Scan for the cell matching the given text and deliver its (X, Y) coordinate at center. 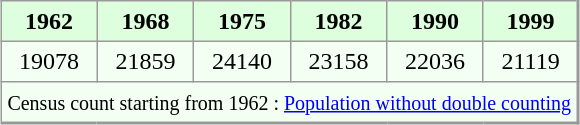
Census count starting from 1962 : Population without double counting (290, 102)
22036 (436, 61)
21859 (146, 61)
19078 (50, 61)
1962 (50, 21)
1975 (242, 21)
23158 (338, 61)
1990 (436, 21)
21119 (530, 61)
1968 (146, 21)
1982 (338, 21)
1999 (530, 21)
24140 (242, 61)
